Capture the cell that displays the provided text and extract its [x, y] central coordinate. 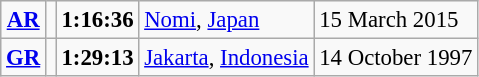
14 October 1997 [396, 58]
AR [24, 20]
Nomi, Japan [226, 20]
1:29:13 [98, 58]
Jakarta, Indonesia [226, 58]
15 March 2015 [396, 20]
1:16:36 [98, 20]
GR [24, 58]
